Locate the cell with the specified text and output its (X, Y) center coordinate. 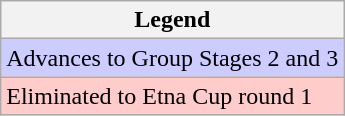
Eliminated to Etna Cup round 1 (172, 96)
Legend (172, 20)
Advances to Group Stages 2 and 3 (172, 58)
